Output the (X, Y) coordinate of the center of the cell containing the given text.  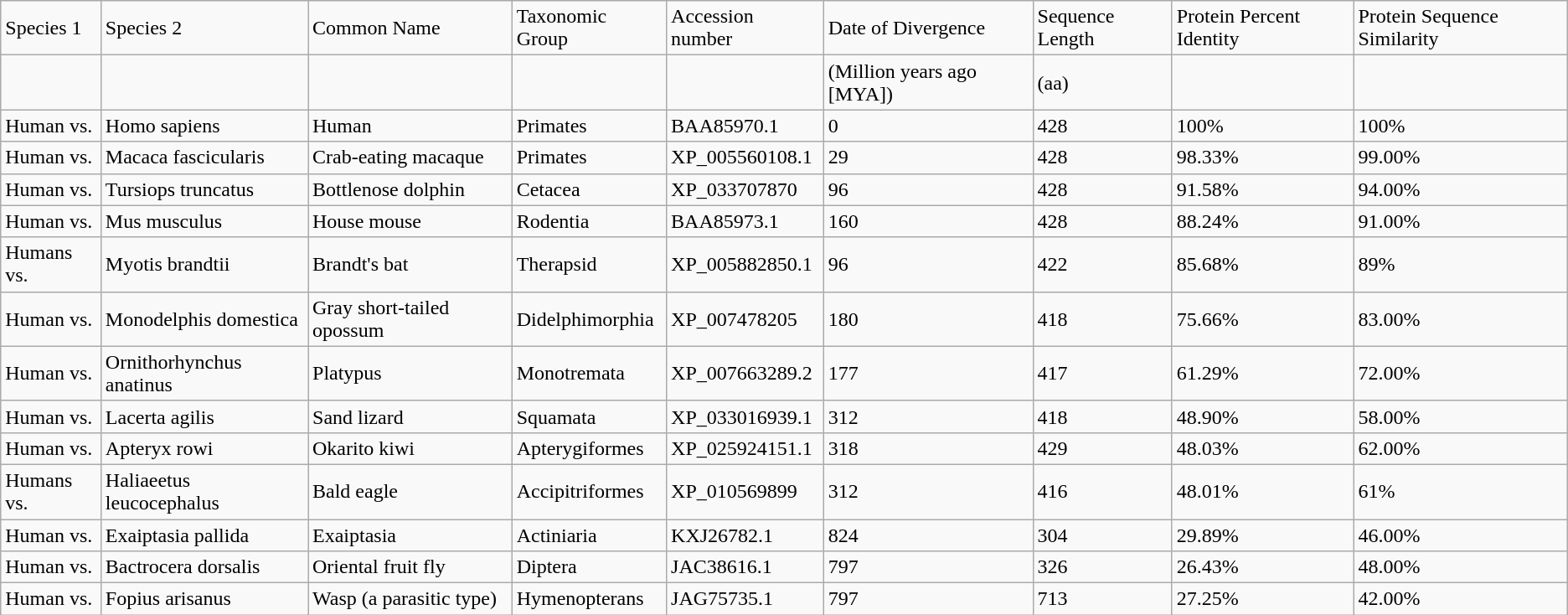
304 (1102, 535)
27.25% (1263, 599)
48.90% (1263, 416)
Haliaeetus leucocephalus (204, 491)
Cetacea (589, 189)
Therapsid (589, 265)
Accession number (745, 28)
Bottlenose dolphin (410, 189)
Accipitriformes (589, 491)
429 (1102, 448)
Sequence Length (1102, 28)
Date of Divergence (928, 28)
48.03% (1263, 448)
0 (928, 126)
Species 2 (204, 28)
42.00% (1461, 599)
XP_033016939.1 (745, 416)
Ornithorhynchus anatinus (204, 374)
XP_007478205 (745, 318)
326 (1102, 567)
75.66% (1263, 318)
Platypus (410, 374)
89% (1461, 265)
XP_033707870 (745, 189)
48.00% (1461, 567)
98.33% (1263, 158)
Macaca fascicularis (204, 158)
XP_005560108.1 (745, 158)
JAC38616.1 (745, 567)
62.00% (1461, 448)
Apteryx rowi (204, 448)
(aa) (1102, 82)
Protein Percent Identity (1263, 28)
58.00% (1461, 416)
Monodelphis domestica (204, 318)
XP_025924151.1 (745, 448)
Oriental fruit fly (410, 567)
48.01% (1263, 491)
Lacerta agilis (204, 416)
29 (928, 158)
180 (928, 318)
Tursiops truncatus (204, 189)
83.00% (1461, 318)
XP_005882850.1 (745, 265)
Actiniaria (589, 535)
Diptera (589, 567)
85.68% (1263, 265)
Didelphimorphia (589, 318)
26.43% (1263, 567)
Taxonomic Group (589, 28)
Exaiptasia (410, 535)
177 (928, 374)
BAA85970.1 (745, 126)
Squamata (589, 416)
91.00% (1461, 221)
61% (1461, 491)
Wasp (a parasitic type) (410, 599)
Hymenopterans (589, 599)
(Million years ago [MYA]) (928, 82)
Gray short-tailed opossum (410, 318)
Myotis brandtii (204, 265)
422 (1102, 265)
Species 1 (51, 28)
88.24% (1263, 221)
Crab-eating macaque (410, 158)
Apterygiformes (589, 448)
Homo sapiens (204, 126)
XP_010569899 (745, 491)
46.00% (1461, 535)
Common Name (410, 28)
JAG75735.1 (745, 599)
99.00% (1461, 158)
Rodentia (589, 221)
Okarito kiwi (410, 448)
Bald eagle (410, 491)
160 (928, 221)
Sand lizard (410, 416)
Fopius arisanus (204, 599)
91.58% (1263, 189)
416 (1102, 491)
Human (410, 126)
713 (1102, 599)
Monotremata (589, 374)
Protein Sequence Similarity (1461, 28)
Bactrocera dorsalis (204, 567)
824 (928, 535)
Brandt's bat (410, 265)
318 (928, 448)
Mus musculus (204, 221)
72.00% (1461, 374)
House mouse (410, 221)
417 (1102, 374)
61.29% (1263, 374)
KXJ26782.1 (745, 535)
94.00% (1461, 189)
29.89% (1263, 535)
Exaiptasia pallida (204, 535)
BAA85973.1 (745, 221)
XP_007663289.2 (745, 374)
